Determine the (x, y) coordinate at the center of the cell enclosing the given text.  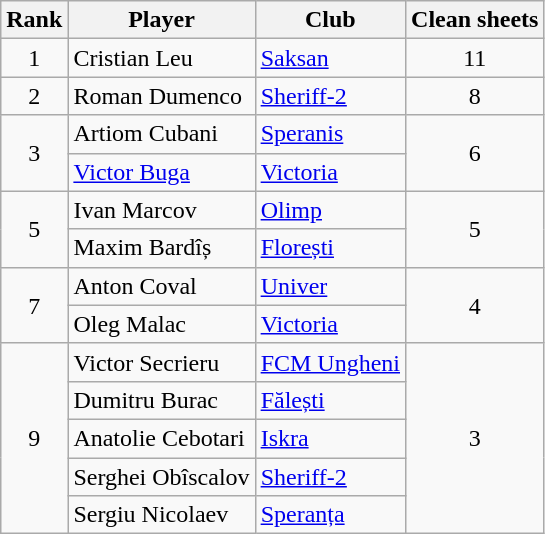
Iskra (330, 438)
Clean sheets (475, 20)
Anatolie Cebotari (162, 438)
Florești (330, 248)
FCM Ungheni (330, 362)
2 (34, 96)
Univer (330, 286)
Player (162, 20)
Roman Dumenco (162, 96)
9 (34, 438)
8 (475, 96)
Ivan Marcov (162, 210)
Cristian Leu (162, 58)
Saksan (330, 58)
Artiom Cubani (162, 134)
1 (34, 58)
Olimp (330, 210)
Fălești (330, 400)
Speranța (330, 515)
Oleg Malac (162, 324)
Dumitru Burac (162, 400)
11 (475, 58)
Speranis (330, 134)
4 (475, 305)
6 (475, 153)
Rank (34, 20)
Anton Coval (162, 286)
Victor Buga (162, 172)
Serghei Obîscalov (162, 477)
Club (330, 20)
Maxim Bardîș (162, 248)
Sergiu Nicolaev (162, 515)
7 (34, 305)
Victor Secrieru (162, 362)
